Identify which cell holds the provided text, then report its (x, y) central coordinate. 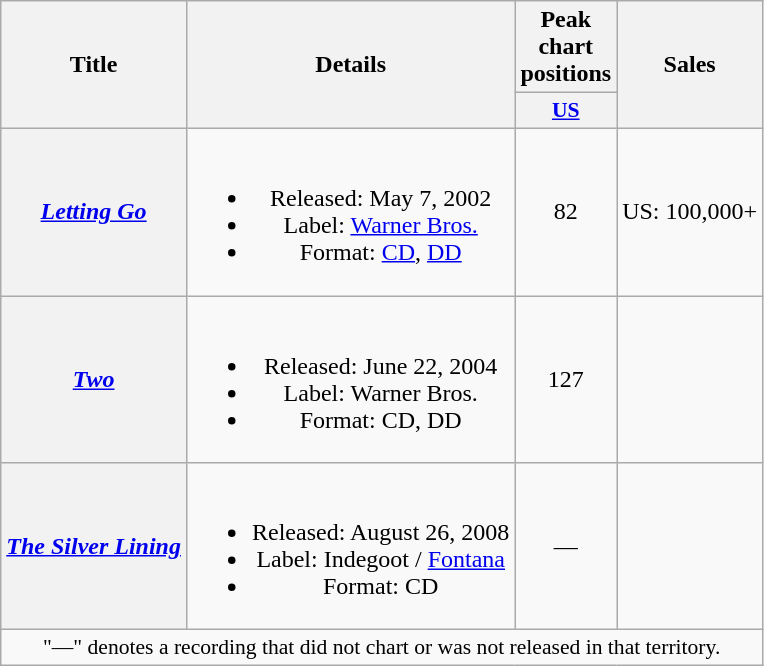
Peak chart positions (566, 47)
127 (566, 380)
Released: June 22, 2004Label: Warner Bros.Format: CD, DD (350, 380)
Details (350, 65)
The Silver Lining (94, 546)
Two (94, 380)
"—" denotes a recording that did not chart or was not released in that territory. (382, 648)
— (566, 546)
Released: August 26, 2008Label: Indegoot / FontanaFormat: CD (350, 546)
US (566, 111)
US: 100,000+ (690, 212)
Letting Go (94, 212)
Released: May 7, 2002Label: Warner Bros.Format: CD, DD (350, 212)
Title (94, 65)
Sales (690, 65)
82 (566, 212)
